Locate the cell with the specified text and output its (x, y) center coordinate. 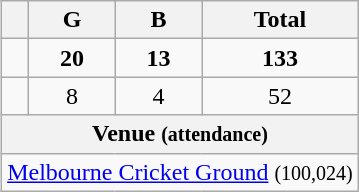
G (72, 20)
Venue (attendance) (180, 134)
20 (72, 58)
4 (158, 96)
B (158, 20)
52 (280, 96)
133 (280, 58)
Total (280, 20)
Melbourne Cricket Ground (100,024) (180, 172)
13 (158, 58)
8 (72, 96)
